Determine the [X, Y] coordinate at the center of the cell enclosing the given text.  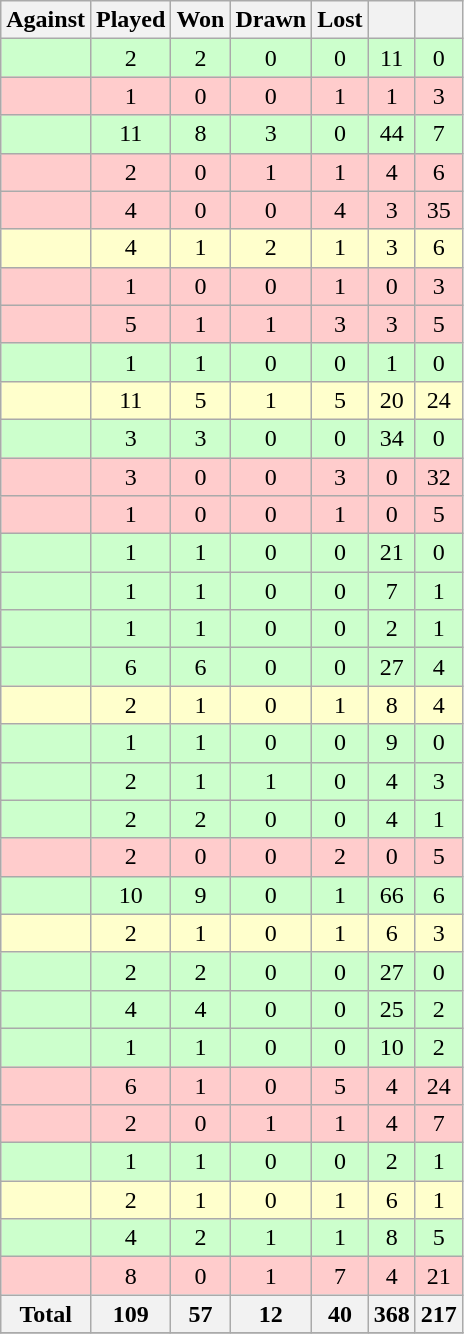
57 [200, 1314]
66 [392, 895]
35 [438, 210]
20 [392, 400]
109 [130, 1314]
Against [46, 20]
217 [438, 1314]
368 [392, 1314]
Lost [340, 20]
25 [392, 1009]
44 [392, 134]
40 [340, 1314]
Drawn [271, 20]
32 [438, 477]
Won [200, 20]
34 [392, 438]
Played [130, 20]
Total [46, 1314]
12 [271, 1314]
